Scan for the cell matching the given text and deliver its (x, y) coordinate at center. 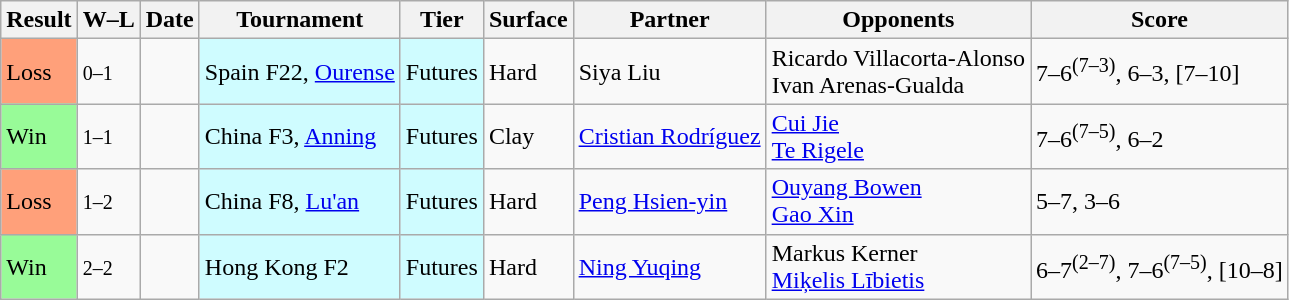
Peng Hsien-yin (670, 202)
China F3, Anning (300, 136)
7–6(7–5), 6–2 (1160, 136)
Markus Kerner Miķelis Lībietis (898, 266)
China F8, Lu'an (300, 202)
Ouyang Bowen Gao Xin (898, 202)
Clay (528, 136)
1–2 (108, 202)
6–7(2–7), 7–6(7–5), [10–8] (1160, 266)
Tier (442, 20)
2–2 (108, 266)
0–1 (108, 72)
Ning Yuqing (670, 266)
7–6(7–3), 6–3, [7–10] (1160, 72)
Spain F22, Ourense (300, 72)
Result (39, 20)
Opponents (898, 20)
Cui Jie Te Rigele (898, 136)
Surface (528, 20)
W–L (108, 20)
Tournament (300, 20)
Date (170, 20)
Cristian Rodríguez (670, 136)
Siya Liu (670, 72)
Score (1160, 20)
Partner (670, 20)
1–1 (108, 136)
Hong Kong F2 (300, 266)
Ricardo Villacorta-Alonso Ivan Arenas-Gualda (898, 72)
5–7, 3–6 (1160, 202)
